Output the (x, y) coordinate of the center of the cell containing the given text.  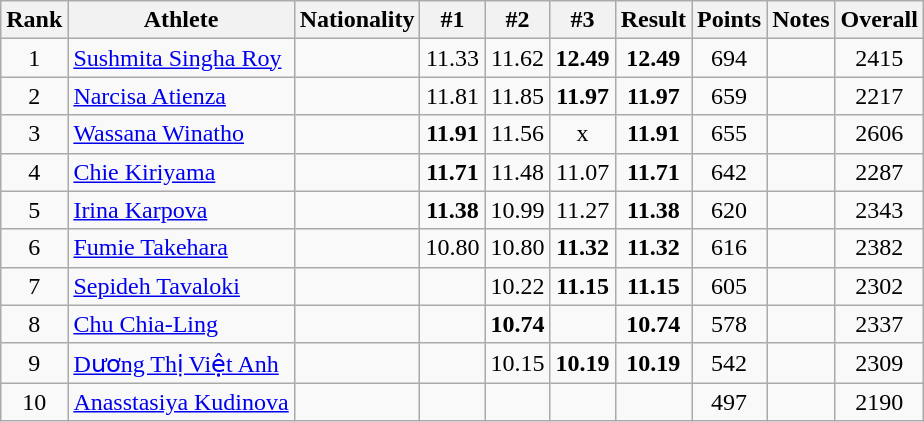
578 (730, 324)
2382 (879, 248)
Overall (879, 20)
Points (730, 20)
2337 (879, 324)
10.99 (518, 210)
11.62 (518, 58)
11.27 (582, 210)
3 (34, 134)
Wassana Winatho (181, 134)
11.81 (452, 96)
497 (730, 402)
10.15 (518, 363)
Sepideh Tavaloki (181, 286)
2309 (879, 363)
642 (730, 172)
Chie Kiriyama (181, 172)
694 (730, 58)
#3 (582, 20)
Athlete (181, 20)
5 (34, 210)
2302 (879, 286)
9 (34, 363)
605 (730, 286)
x (582, 134)
Rank (34, 20)
2415 (879, 58)
1 (34, 58)
6 (34, 248)
2217 (879, 96)
11.07 (582, 172)
11.48 (518, 172)
659 (730, 96)
542 (730, 363)
Nationality (357, 20)
Dương Thị Việt Anh (181, 363)
11.85 (518, 96)
11.33 (452, 58)
620 (730, 210)
2 (34, 96)
2287 (879, 172)
11.56 (518, 134)
Result (653, 20)
Fumie Takehara (181, 248)
Anasstasiya Kudinova (181, 402)
Irina Karpova (181, 210)
616 (730, 248)
Narcisa Atienza (181, 96)
#2 (518, 20)
Chu Chia-Ling (181, 324)
655 (730, 134)
Sushmita Singha Roy (181, 58)
7 (34, 286)
2190 (879, 402)
8 (34, 324)
2606 (879, 134)
10.22 (518, 286)
#1 (452, 20)
4 (34, 172)
2343 (879, 210)
Notes (801, 20)
10 (34, 402)
